Scan for the cell matching the given text and deliver its [X, Y] coordinate at center. 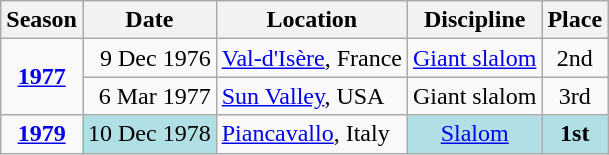
Val-d'Isère, France [312, 58]
Piancavallo, Italy [312, 134]
Location [312, 20]
Season [42, 20]
3rd [575, 96]
Discipline [475, 20]
1st [575, 134]
1979 [42, 134]
Place [575, 20]
Date [149, 20]
2nd [575, 58]
9 Dec 1976 [149, 58]
10 Dec 1978 [149, 134]
Slalom [475, 134]
1977 [42, 77]
6 Mar 1977 [149, 96]
Sun Valley, USA [312, 96]
